Search for the cell housing the specified text and yield its (X, Y) center coordinate. 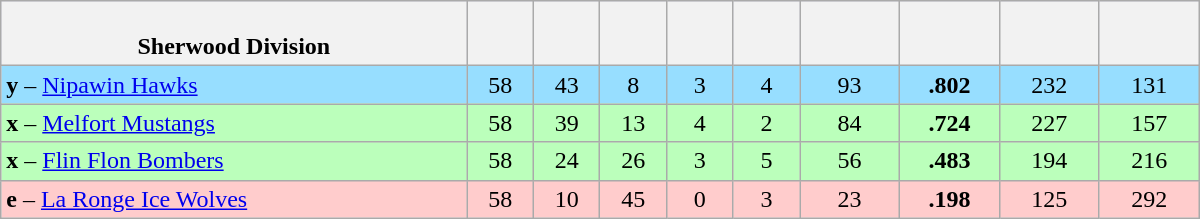
39 (566, 123)
2 (766, 123)
84 (850, 123)
157 (1149, 123)
8 (634, 85)
13 (634, 123)
232 (1049, 85)
.483 (950, 161)
x – Flin Flon Bombers (234, 161)
45 (634, 199)
131 (1149, 85)
93 (850, 85)
x – Melfort Mustangs (234, 123)
0 (700, 199)
Sherwood Division (234, 34)
125 (1049, 199)
y – Nipawin Hawks (234, 85)
5 (766, 161)
227 (1049, 123)
.198 (950, 199)
194 (1049, 161)
292 (1149, 199)
10 (566, 199)
216 (1149, 161)
43 (566, 85)
23 (850, 199)
26 (634, 161)
.802 (950, 85)
e – La Ronge Ice Wolves (234, 199)
.724 (950, 123)
56 (850, 161)
24 (566, 161)
